Determine the [x, y] coordinate at the center of the cell enclosing the given text.  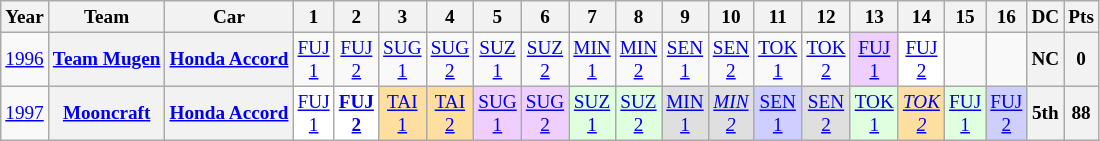
Team [106, 17]
9 [685, 17]
88 [1082, 113]
0 [1082, 59]
TAI2 [450, 113]
1996 [25, 59]
11 [778, 17]
12 [826, 17]
10 [730, 17]
13 [874, 17]
4 [450, 17]
Mooncraft [106, 113]
Team Mugen [106, 59]
Year [25, 17]
DC [1046, 17]
Pts [1082, 17]
14 [921, 17]
3 [403, 17]
1997 [25, 113]
16 [1006, 17]
NC [1046, 59]
5th [1046, 113]
6 [545, 17]
7 [592, 17]
1 [314, 17]
Car [229, 17]
2 [356, 17]
8 [638, 17]
TAI1 [403, 113]
5 [498, 17]
15 [966, 17]
